Extract the [X, Y] coordinate from the center of the cell holding the provided text.  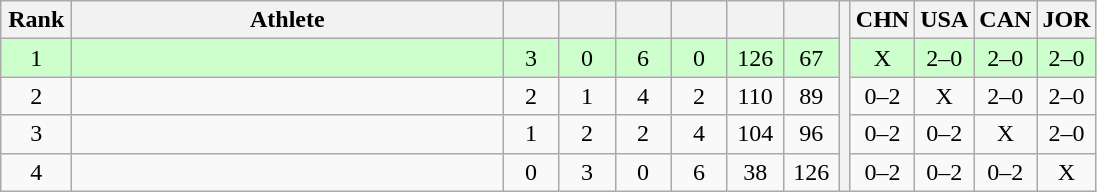
Athlete [288, 20]
JOR [1066, 20]
CAN [1006, 20]
38 [755, 172]
67 [811, 58]
CHN [882, 20]
USA [944, 20]
Rank [36, 20]
104 [755, 134]
110 [755, 96]
89 [811, 96]
96 [811, 134]
